Determine the (x, y) coordinate at the center of the cell enclosing the given text.  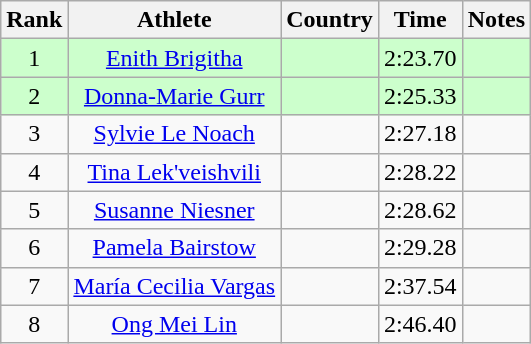
6 (34, 248)
Rank (34, 20)
Time (420, 20)
2:28.62 (420, 210)
Donna-Marie Gurr (174, 96)
Notes (496, 20)
Susanne Niesner (174, 210)
María Cecilia Vargas (174, 286)
4 (34, 172)
Sylvie Le Noach (174, 134)
2:46.40 (420, 324)
5 (34, 210)
2:23.70 (420, 58)
2 (34, 96)
1 (34, 58)
3 (34, 134)
Enith Brigitha (174, 58)
2:28.22 (420, 172)
Ong Mei Lin (174, 324)
8 (34, 324)
7 (34, 286)
Country (330, 20)
2:27.18 (420, 134)
Tina Lek'veishvili (174, 172)
2:37.54 (420, 286)
2:25.33 (420, 96)
Athlete (174, 20)
Pamela Bairstow (174, 248)
2:29.28 (420, 248)
